Pinpoint the cell where the given text exists, returning its [X, Y] midpoint coordinate. 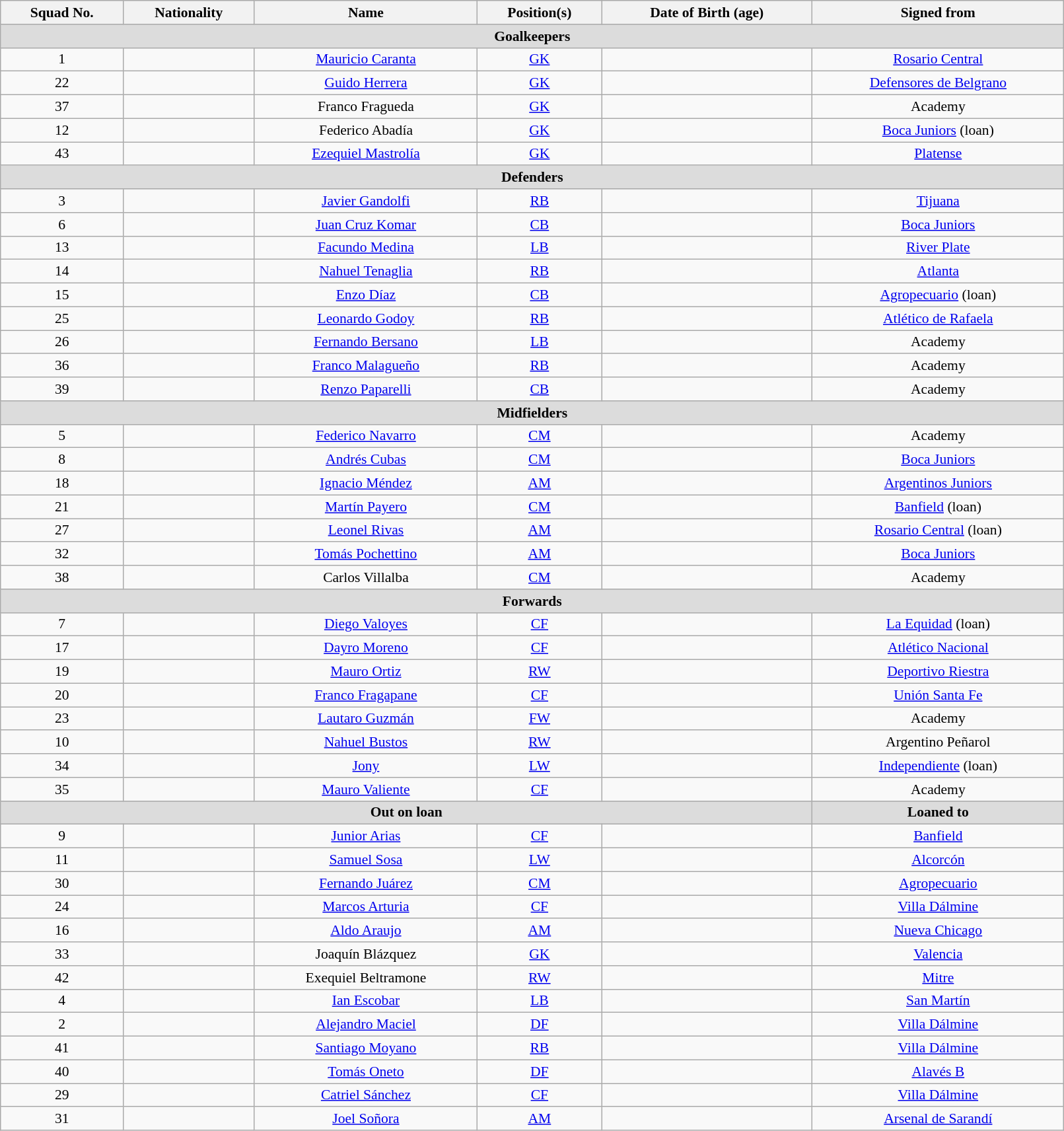
Position(s) [540, 13]
Facundo Medina [366, 248]
Ian Escobar [366, 1001]
Atlético Nacional [938, 648]
20 [62, 695]
Juan Cruz Komar [366, 225]
31 [62, 1119]
Catriel Sánchez [366, 1095]
42 [62, 978]
9 [62, 836]
Date of Birth (age) [707, 13]
33 [62, 954]
Atlético de Rafaela [938, 318]
Deportivo Riestra [938, 672]
24 [62, 907]
Junior Arias [366, 836]
Renzo Paparelli [366, 389]
Alcorcón [938, 860]
8 [62, 460]
7 [62, 624]
4 [62, 1001]
25 [62, 318]
40 [62, 1072]
Alejandro Maciel [366, 1025]
Franco Malagueño [366, 366]
18 [62, 484]
19 [62, 672]
Fernando Juárez [366, 883]
Banfield [938, 836]
Joel Soñora [366, 1119]
Exequiel Beltramone [366, 978]
41 [62, 1048]
Agropecuario [938, 883]
36 [62, 366]
Independiente (loan) [938, 766]
26 [62, 342]
17 [62, 648]
Argentinos Juniors [938, 484]
23 [62, 719]
35 [62, 789]
22 [62, 83]
Out on loan [407, 813]
Mauricio Caranta [366, 59]
21 [62, 507]
Defenders [532, 178]
Tomás Pochettino [366, 554]
Franco Fragueda [366, 107]
15 [62, 295]
Lautaro Guzmán [366, 719]
16 [62, 931]
5 [62, 436]
Mauro Valiente [366, 789]
13 [62, 248]
River Plate [938, 248]
Mauro Ortiz [366, 672]
Leonardo Godoy [366, 318]
12 [62, 130]
Enzo Díaz [366, 295]
Boca Juniors (loan) [938, 130]
39 [62, 389]
14 [62, 272]
34 [62, 766]
Squad No. [62, 13]
2 [62, 1025]
29 [62, 1095]
Marcos Arturia [366, 907]
37 [62, 107]
Ignacio Méndez [366, 484]
Nueva Chicago [938, 931]
Federico Abadía [366, 130]
La Equidad (loan) [938, 624]
3 [62, 201]
Arsenal de Sarandí [938, 1119]
Nahuel Tenaglia [366, 272]
Rosario Central [938, 59]
Rosario Central (loan) [938, 530]
10 [62, 743]
Franco Fragapane [366, 695]
Defensores de Belgrano [938, 83]
Federico Navarro [366, 436]
Fernando Bersano [366, 342]
Andrés Cubas [366, 460]
Santiago Moyano [366, 1048]
11 [62, 860]
Nationality [189, 13]
32 [62, 554]
Tomás Oneto [366, 1072]
27 [62, 530]
Unión Santa Fe [938, 695]
Agropecuario (loan) [938, 295]
Alavés B [938, 1072]
Nahuel Bustos [366, 743]
Argentino Peñarol [938, 743]
Samuel Sosa [366, 860]
Guido Herrera [366, 83]
Jony [366, 766]
Signed from [938, 13]
Carlos Villalba [366, 577]
Diego Valoyes [366, 624]
Banfield (loan) [938, 507]
Martín Payero [366, 507]
Ezequiel Mastrolía [366, 154]
Joaquín Blázquez [366, 954]
San Martín [938, 1001]
Valencia [938, 954]
30 [62, 883]
Name [366, 13]
Tijuana [938, 201]
6 [62, 225]
Aldo Araujo [366, 931]
38 [62, 577]
Midfielders [532, 413]
Forwards [532, 601]
43 [62, 154]
1 [62, 59]
Loaned to [938, 813]
Atlanta [938, 272]
Leonel Rivas [366, 530]
FW [540, 719]
Mitre [938, 978]
Goalkeepers [532, 36]
Platense [938, 154]
Javier Gandolfi [366, 201]
Dayro Moreno [366, 648]
